Identify which cell holds the provided text, then report its (X, Y) central coordinate. 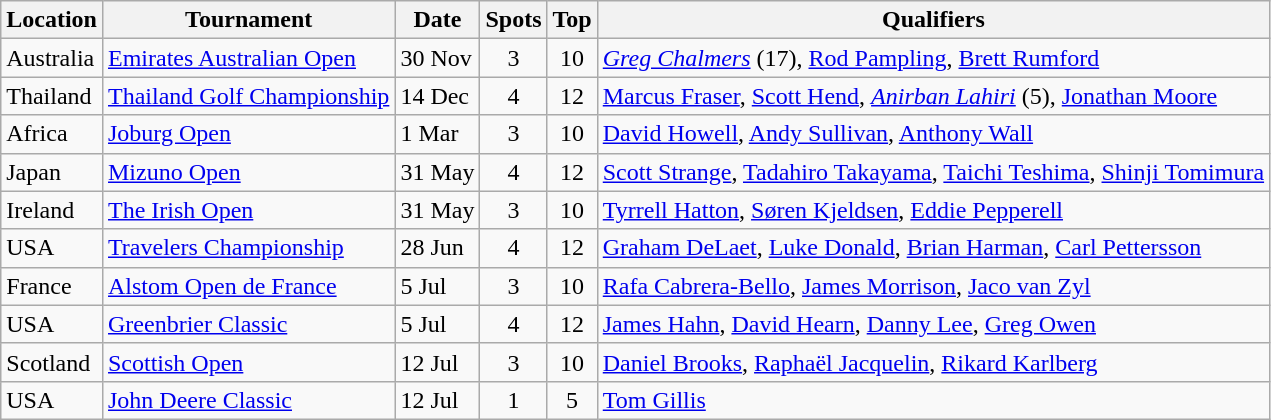
Marcus Fraser, Scott Hend, Anirban Lahiri (5), Jonathan Moore (933, 96)
1 (514, 400)
Africa (52, 134)
John Deere Classic (248, 400)
Tyrrell Hatton, Søren Kjeldsen, Eddie Pepperell (933, 210)
Greenbrier Classic (248, 324)
Joburg Open (248, 134)
Scotland (52, 362)
28 Jun (438, 248)
Japan (52, 172)
Ireland (52, 210)
Tom Gillis (933, 400)
Thailand (52, 96)
1 Mar (438, 134)
Rafa Cabrera-Bello, James Morrison, Jaco van Zyl (933, 286)
Thailand Golf Championship (248, 96)
Daniel Brooks, Raphaël Jacquelin, Rikard Karlberg (933, 362)
Tournament (248, 20)
Scottish Open (248, 362)
Alstom Open de France (248, 286)
Graham DeLaet, Luke Donald, Brian Harman, Carl Pettersson (933, 248)
The Irish Open (248, 210)
30 Nov (438, 58)
Travelers Championship (248, 248)
Emirates Australian Open (248, 58)
Qualifiers (933, 20)
James Hahn, David Hearn, Danny Lee, Greg Owen (933, 324)
Location (52, 20)
Top (572, 20)
Australia (52, 58)
David Howell, Andy Sullivan, Anthony Wall (933, 134)
5 (572, 400)
14 Dec (438, 96)
Date (438, 20)
Greg Chalmers (17), Rod Pampling, Brett Rumford (933, 58)
France (52, 286)
Mizuno Open (248, 172)
Spots (514, 20)
Scott Strange, Tadahiro Takayama, Taichi Teshima, Shinji Tomimura (933, 172)
